From the cell containing the given text, extract its center point as [X, Y] coordinate. 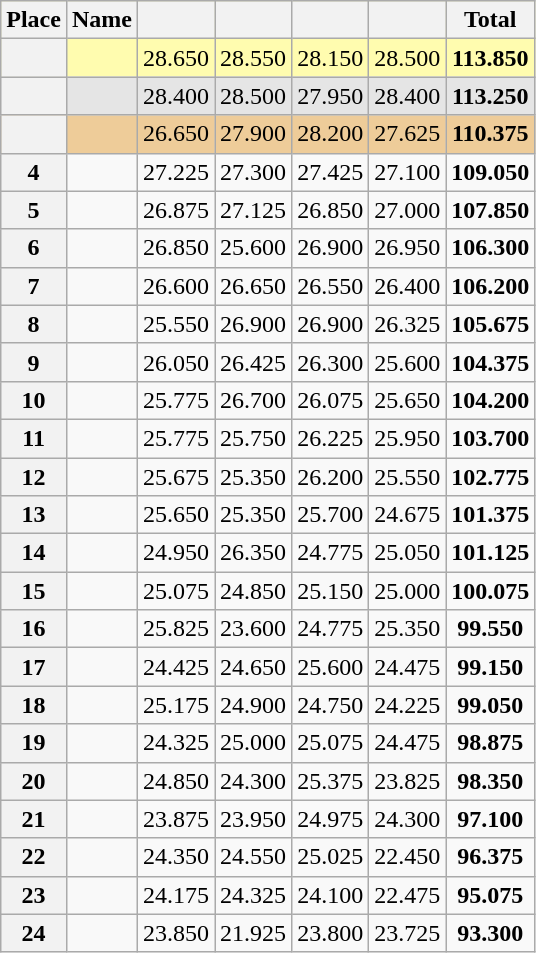
109.050 [490, 172]
26.875 [176, 210]
24.425 [176, 667]
24 [34, 933]
26.200 [330, 477]
23.725 [408, 933]
25.025 [330, 857]
Name [102, 20]
26.700 [254, 400]
10 [34, 400]
17 [34, 667]
24.225 [408, 705]
24.750 [330, 705]
93.300 [490, 933]
23.850 [176, 933]
106.200 [490, 286]
22.450 [408, 857]
24.175 [176, 895]
99.550 [490, 629]
26.425 [254, 362]
101.375 [490, 515]
25.050 [408, 553]
24.900 [254, 705]
23 [34, 895]
107.850 [490, 210]
26.300 [330, 362]
22 [34, 857]
16 [34, 629]
27.300 [254, 172]
28.650 [176, 58]
25.750 [254, 438]
13 [34, 515]
25.150 [330, 591]
26.950 [408, 248]
113.250 [490, 96]
27.000 [408, 210]
27.950 [330, 96]
21.925 [254, 933]
102.775 [490, 477]
98.350 [490, 781]
97.100 [490, 819]
25.950 [408, 438]
12 [34, 477]
26.550 [330, 286]
27.225 [176, 172]
24.675 [408, 515]
23.800 [330, 933]
24.975 [330, 819]
Total [490, 20]
99.050 [490, 705]
24.950 [176, 553]
25.675 [176, 477]
28.200 [330, 134]
25.175 [176, 705]
27.625 [408, 134]
27.125 [254, 210]
104.200 [490, 400]
26.400 [408, 286]
100.075 [490, 591]
15 [34, 591]
25.825 [176, 629]
95.075 [490, 895]
23.825 [408, 781]
9 [34, 362]
6 [34, 248]
28.150 [330, 58]
23.875 [176, 819]
25.375 [330, 781]
99.150 [490, 667]
19 [34, 743]
104.375 [490, 362]
11 [34, 438]
105.675 [490, 324]
Place [34, 20]
24.350 [176, 857]
28.550 [254, 58]
22.475 [408, 895]
26.600 [176, 286]
24.650 [254, 667]
27.100 [408, 172]
27.425 [330, 172]
5 [34, 210]
103.700 [490, 438]
20 [34, 781]
113.850 [490, 58]
21 [34, 819]
26.050 [176, 362]
26.325 [408, 324]
26.350 [254, 553]
110.375 [490, 134]
96.375 [490, 857]
106.300 [490, 248]
26.075 [330, 400]
14 [34, 553]
24.550 [254, 857]
4 [34, 172]
7 [34, 286]
27.900 [254, 134]
23.600 [254, 629]
8 [34, 324]
24.100 [330, 895]
98.875 [490, 743]
26.225 [330, 438]
18 [34, 705]
101.125 [490, 553]
23.950 [254, 819]
25.700 [330, 515]
